Provide the (X, Y) coordinate of the cell's center where the given text is located.  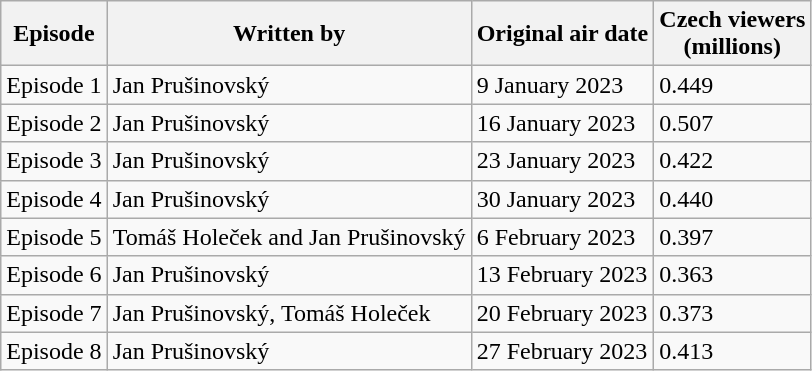
6 February 2023 (562, 237)
Episode 5 (54, 237)
9 January 2023 (562, 85)
Episode 4 (54, 199)
Tomáš Holeček and Jan Prušinovský (289, 237)
Original air date (562, 34)
0.373 (732, 313)
0.440 (732, 199)
20 February 2023 (562, 313)
0.413 (732, 351)
Episode 6 (54, 275)
23 January 2023 (562, 161)
0.363 (732, 275)
0.397 (732, 237)
16 January 2023 (562, 123)
Czech viewers(millions) (732, 34)
0.507 (732, 123)
0.422 (732, 161)
13 February 2023 (562, 275)
Episode 2 (54, 123)
Episode (54, 34)
Episode 1 (54, 85)
Episode 8 (54, 351)
30 January 2023 (562, 199)
0.449 (732, 85)
Episode 7 (54, 313)
Episode 3 (54, 161)
Written by (289, 34)
27 February 2023 (562, 351)
Jan Prušinovský, Tomáš Holeček (289, 313)
